Output the (X, Y) coordinate of the center of the cell containing the given text.  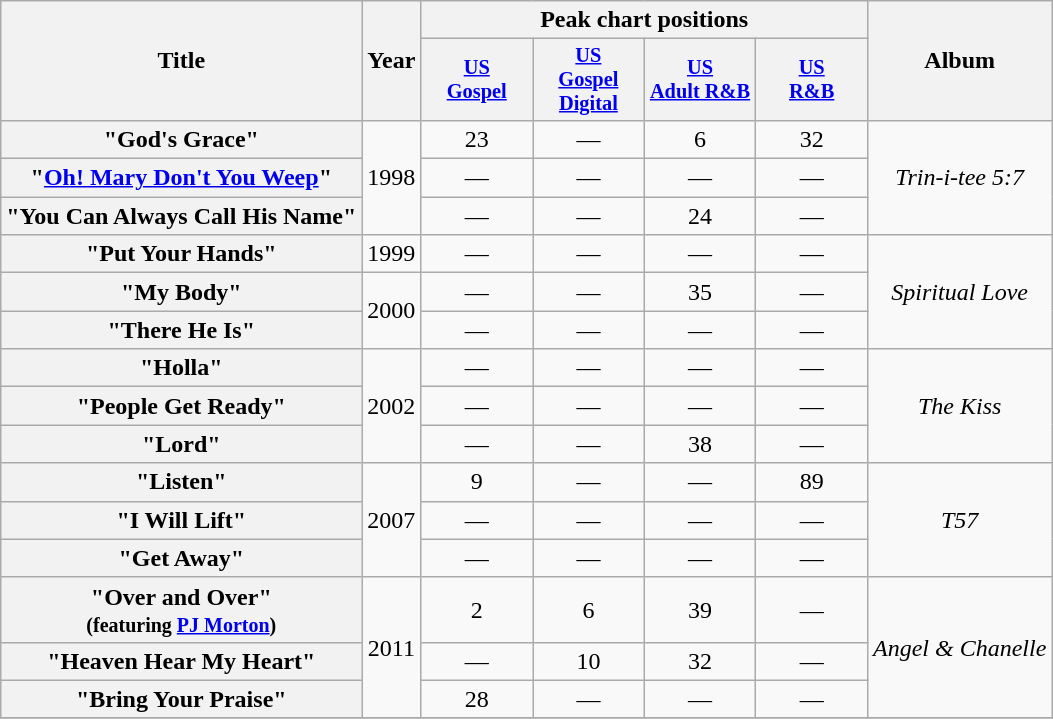
2000 (392, 311)
"My Body" (182, 292)
The Kiss (960, 406)
Title (182, 61)
2011 (392, 648)
"You Can Always Call His Name" (182, 216)
38 (700, 444)
"God's Grace" (182, 139)
Angel & Chanelle (960, 648)
Year (392, 61)
"Lord" (182, 444)
23 (477, 139)
2002 (392, 406)
"Bring Your Praise" (182, 699)
"Oh! Mary Don't You Weep" (182, 178)
"People Get Ready" (182, 406)
9 (477, 482)
"There He Is" (182, 330)
1999 (392, 254)
89 (812, 482)
"Put Your Hands" (182, 254)
Trin-i-tee 5:7 (960, 177)
28 (477, 699)
"Over and Over" (featuring PJ Morton) (182, 610)
35 (700, 292)
"Listen" (182, 482)
"I Will Lift" (182, 520)
1998 (392, 177)
Spiritual Love (960, 292)
Album (960, 61)
Peak chart positions (644, 20)
2007 (392, 520)
US R&B (812, 80)
39 (700, 610)
US Adult R&B (700, 80)
USGospel Digital (589, 80)
"Holla" (182, 368)
"Heaven Hear My Heart" (182, 661)
2 (477, 610)
"Get Away" (182, 558)
US Gospel (477, 80)
10 (589, 661)
T57 (960, 520)
24 (700, 216)
